Pinpoint the cell where the given text exists, returning its (X, Y) midpoint coordinate. 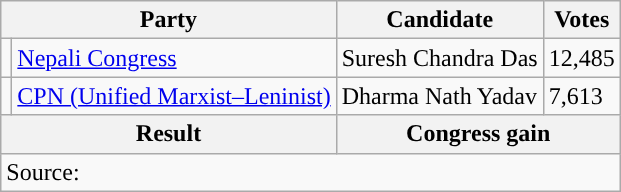
12,485 (582, 58)
Source: (311, 172)
Votes (582, 20)
Party (168, 20)
7,613 (582, 96)
Nepali Congress (174, 58)
CPN (Unified Marxist–Leninist) (174, 96)
Result (168, 134)
Congress gain (478, 134)
Candidate (440, 20)
Suresh Chandra Das (440, 58)
Dharma Nath Yadav (440, 96)
